Search for the cell housing the specified text and yield its [X, Y] center coordinate. 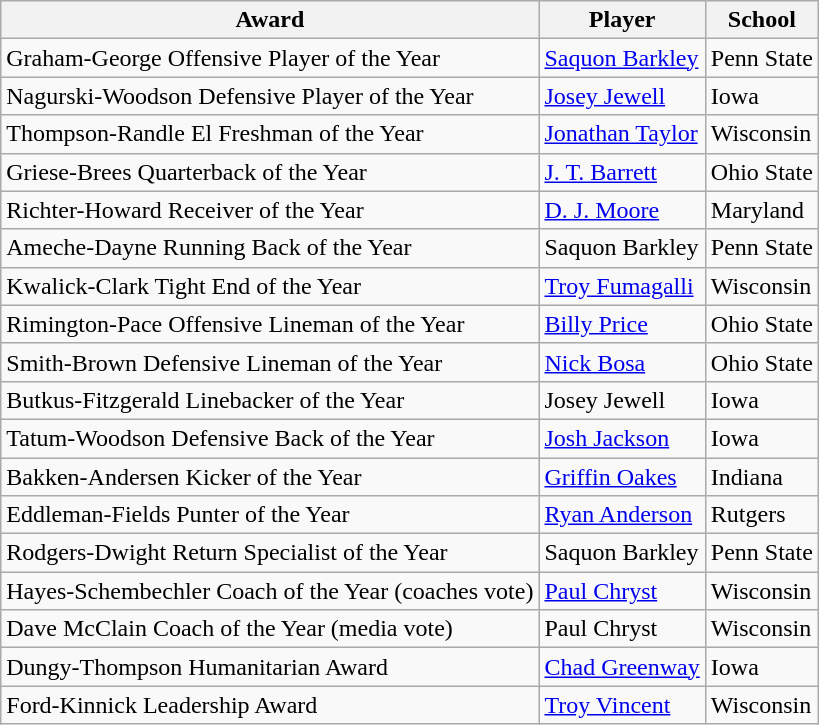
Thompson-Randle El Freshman of the Year [270, 134]
Dungy-Thompson Humanitarian Award [270, 667]
Rodgers-Dwight Return Specialist of the Year [270, 553]
Troy Vincent [622, 705]
Rimington-Pace Offensive Lineman of the Year [270, 324]
Smith-Brown Defensive Lineman of the Year [270, 362]
Nick Bosa [622, 362]
Graham-George Offensive Player of the Year [270, 58]
Award [270, 20]
Ameche-Dayne Running Back of the Year [270, 248]
Tatum-Woodson Defensive Back of the Year [270, 438]
Chad Greenway [622, 667]
Griese-Brees Quarterback of the Year [270, 172]
School [762, 20]
Richter-Howard Receiver of the Year [270, 210]
Ford-Kinnick Leadership Award [270, 705]
Troy Fumagalli [622, 286]
Hayes-Schembechler Coach of the Year (coaches vote) [270, 591]
Maryland [762, 210]
Bakken-Andersen Kicker of the Year [270, 477]
Dave McClain Coach of the Year (media vote) [270, 629]
Butkus-Fitzgerald Linebacker of the Year [270, 400]
Ryan Anderson [622, 515]
J. T. Barrett [622, 172]
Player [622, 20]
Billy Price [622, 324]
Kwalick-Clark Tight End of the Year [270, 286]
Griffin Oakes [622, 477]
Indiana [762, 477]
Rutgers [762, 515]
Jonathan Taylor [622, 134]
Nagurski-Woodson Defensive Player of the Year [270, 96]
Josh Jackson [622, 438]
D. J. Moore [622, 210]
Eddleman-Fields Punter of the Year [270, 515]
